Extract the [X, Y] coordinate from the center of the cell holding the provided text.  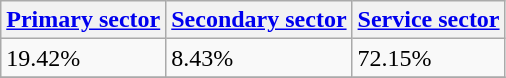
Primary sector [84, 20]
19.42% [84, 58]
8.43% [259, 58]
Secondary sector [259, 20]
72.15% [428, 58]
Service sector [428, 20]
